Provide the [X, Y] coordinate of the cell's center where the given text is located.  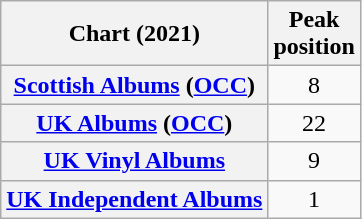
Scottish Albums (OCC) [134, 85]
8 [314, 85]
Chart (2021) [134, 34]
22 [314, 123]
1 [314, 199]
UK Independent Albums [134, 199]
UK Vinyl Albums [134, 161]
UK Albums (OCC) [134, 123]
9 [314, 161]
Peakposition [314, 34]
